Scan for the cell matching the given text and deliver its [X, Y] coordinate at center. 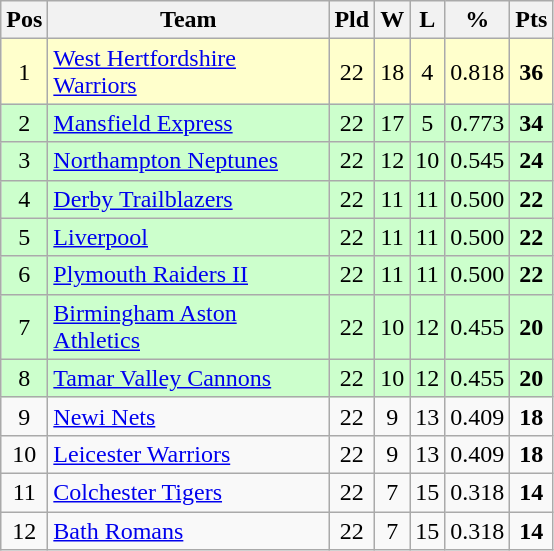
Northampton Neptunes [188, 161]
% [478, 20]
Colchester Tigers [188, 492]
34 [532, 123]
3 [24, 161]
2 [24, 123]
Leicester Warriors [188, 454]
L [428, 20]
Liverpool [188, 237]
36 [532, 72]
Plymouth Raiders II [188, 275]
0.818 [478, 72]
Tamar Valley Cannons [188, 378]
Newi Nets [188, 416]
Pos [24, 20]
Pld [352, 20]
6 [24, 275]
Birmingham Aston Athletics [188, 326]
Pts [532, 20]
8 [24, 378]
West Hertfordshire Warriors [188, 72]
Derby Trailblazers [188, 199]
0.773 [478, 123]
24 [532, 161]
Team [188, 20]
1 [24, 72]
Mansfield Express [188, 123]
17 [392, 123]
W [392, 20]
0.545 [478, 161]
Bath Romans [188, 531]
